Find where the given text appears and provide that cell's center as [x, y] coordinate. 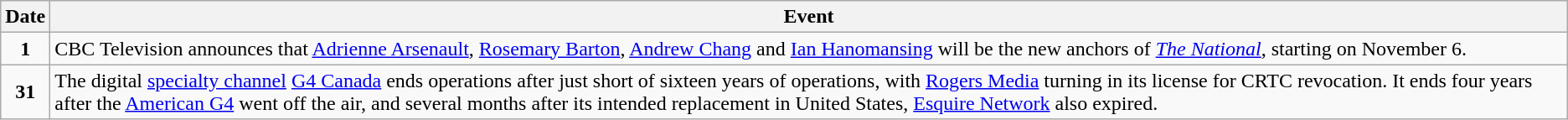
1 [25, 49]
Date [25, 17]
31 [25, 92]
Event [809, 17]
